Scan for the cell matching the given text and deliver its (X, Y) coordinate at center. 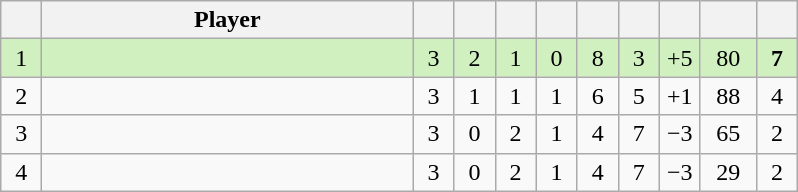
+1 (680, 96)
80 (728, 58)
65 (728, 134)
88 (728, 96)
+5 (680, 58)
6 (598, 96)
Player (228, 20)
8 (598, 58)
5 (638, 96)
29 (728, 172)
